Identify which cell holds the provided text, then report its (X, Y) central coordinate. 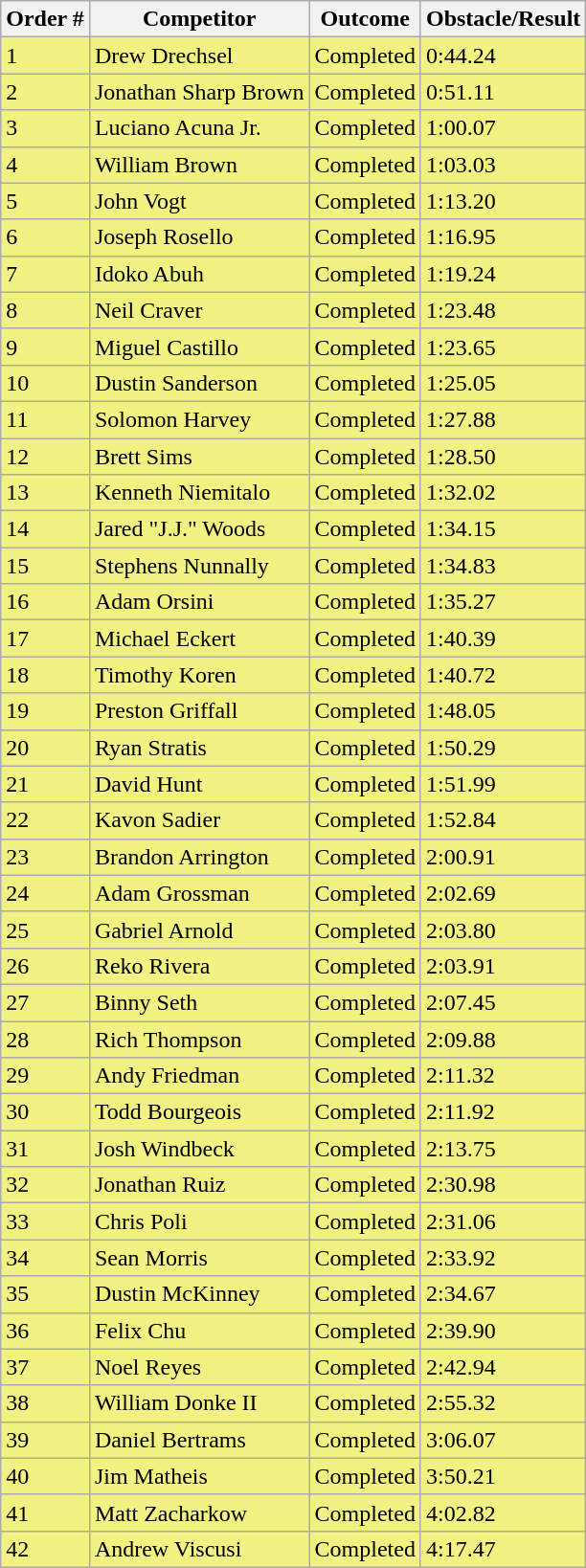
Andrew Viscusi (199, 1549)
1:34.83 (503, 566)
1:35.27 (503, 602)
1:13.20 (503, 201)
Brett Sims (199, 457)
7 (46, 274)
35 (46, 1294)
2:34.67 (503, 1294)
Daniel Bertrams (199, 1440)
Dustin Sanderson (199, 383)
Kenneth Niemitalo (199, 493)
1:40.39 (503, 638)
2:03.91 (503, 966)
15 (46, 566)
Felix Chu (199, 1331)
2 (46, 92)
Sean Morris (199, 1258)
Jim Matheis (199, 1476)
1:52.84 (503, 820)
Competitor (199, 19)
2:11.32 (503, 1076)
Josh Windbeck (199, 1149)
0:44.24 (503, 56)
1:50.29 (503, 748)
34 (46, 1258)
2:11.92 (503, 1112)
Adam Grossman (199, 893)
2:39.90 (503, 1331)
1:34.15 (503, 529)
26 (46, 966)
Solomon Harvey (199, 419)
4 (46, 165)
Dustin McKinney (199, 1294)
38 (46, 1403)
Matt Zacharkow (199, 1512)
Obstacle/Result (503, 19)
Brandon Arrington (199, 857)
40 (46, 1476)
37 (46, 1367)
42 (46, 1549)
10 (46, 383)
1:19.24 (503, 274)
2:42.94 (503, 1367)
18 (46, 675)
0:51.11 (503, 92)
2:00.91 (503, 857)
2:55.32 (503, 1403)
Chris Poli (199, 1221)
Binny Seth (199, 1002)
24 (46, 893)
21 (46, 784)
Outcome (365, 19)
1:51.99 (503, 784)
Jonathan Ruiz (199, 1185)
1:03.03 (503, 165)
William Donke II (199, 1403)
Reko Rivera (199, 966)
2:13.75 (503, 1149)
20 (46, 748)
6 (46, 237)
2:07.45 (503, 1002)
Ryan Stratis (199, 748)
19 (46, 711)
Michael Eckert (199, 638)
2:33.92 (503, 1258)
Adam Orsini (199, 602)
Neil Craver (199, 310)
Kavon Sadier (199, 820)
3:06.07 (503, 1440)
29 (46, 1076)
Todd Bourgeois (199, 1112)
Gabriel Arnold (199, 930)
22 (46, 820)
12 (46, 457)
5 (46, 201)
1:00.07 (503, 128)
32 (46, 1185)
17 (46, 638)
3:50.21 (503, 1476)
1:28.50 (503, 457)
Drew Drechsel (199, 56)
Jared "J.J." Woods (199, 529)
3 (46, 128)
31 (46, 1149)
4:02.82 (503, 1512)
1:16.95 (503, 237)
2:02.69 (503, 893)
Preston Griffall (199, 711)
11 (46, 419)
4:17.47 (503, 1549)
1:23.48 (503, 310)
Rich Thompson (199, 1039)
1:27.88 (503, 419)
Order # (46, 19)
41 (46, 1512)
2:09.88 (503, 1039)
23 (46, 857)
36 (46, 1331)
1 (46, 56)
28 (46, 1039)
Stephens Nunnally (199, 566)
30 (46, 1112)
Andy Friedman (199, 1076)
8 (46, 310)
David Hunt (199, 784)
Jonathan Sharp Brown (199, 92)
1:48.05 (503, 711)
27 (46, 1002)
13 (46, 493)
Timothy Koren (199, 675)
14 (46, 529)
2:31.06 (503, 1221)
1:32.02 (503, 493)
Joseph Rosello (199, 237)
9 (46, 347)
39 (46, 1440)
Idoko Abuh (199, 274)
25 (46, 930)
William Brown (199, 165)
2:03.80 (503, 930)
Noel Reyes (199, 1367)
16 (46, 602)
Miguel Castillo (199, 347)
Luciano Acuna Jr. (199, 128)
John Vogt (199, 201)
2:30.98 (503, 1185)
33 (46, 1221)
1:40.72 (503, 675)
1:23.65 (503, 347)
1:25.05 (503, 383)
